Scan for the cell matching the given text and deliver its (x, y) coordinate at center. 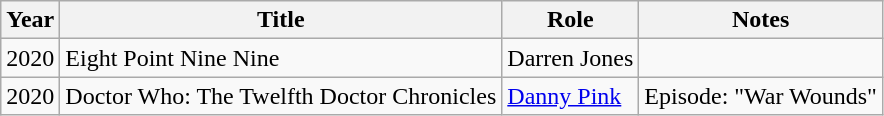
Episode: "War Wounds" (761, 96)
Year (30, 20)
Role (570, 20)
Notes (761, 20)
Title (281, 20)
Darren Jones (570, 58)
Doctor Who: The Twelfth Doctor Chronicles (281, 96)
Eight Point Nine Nine (281, 58)
Danny Pink (570, 96)
